Search for the cell housing the specified text and yield its (x, y) center coordinate. 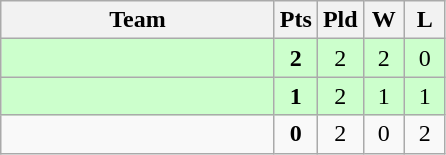
Team (138, 20)
Pts (296, 20)
Pld (340, 20)
W (384, 20)
L (424, 20)
